Search for the cell housing the specified text and yield its (x, y) center coordinate. 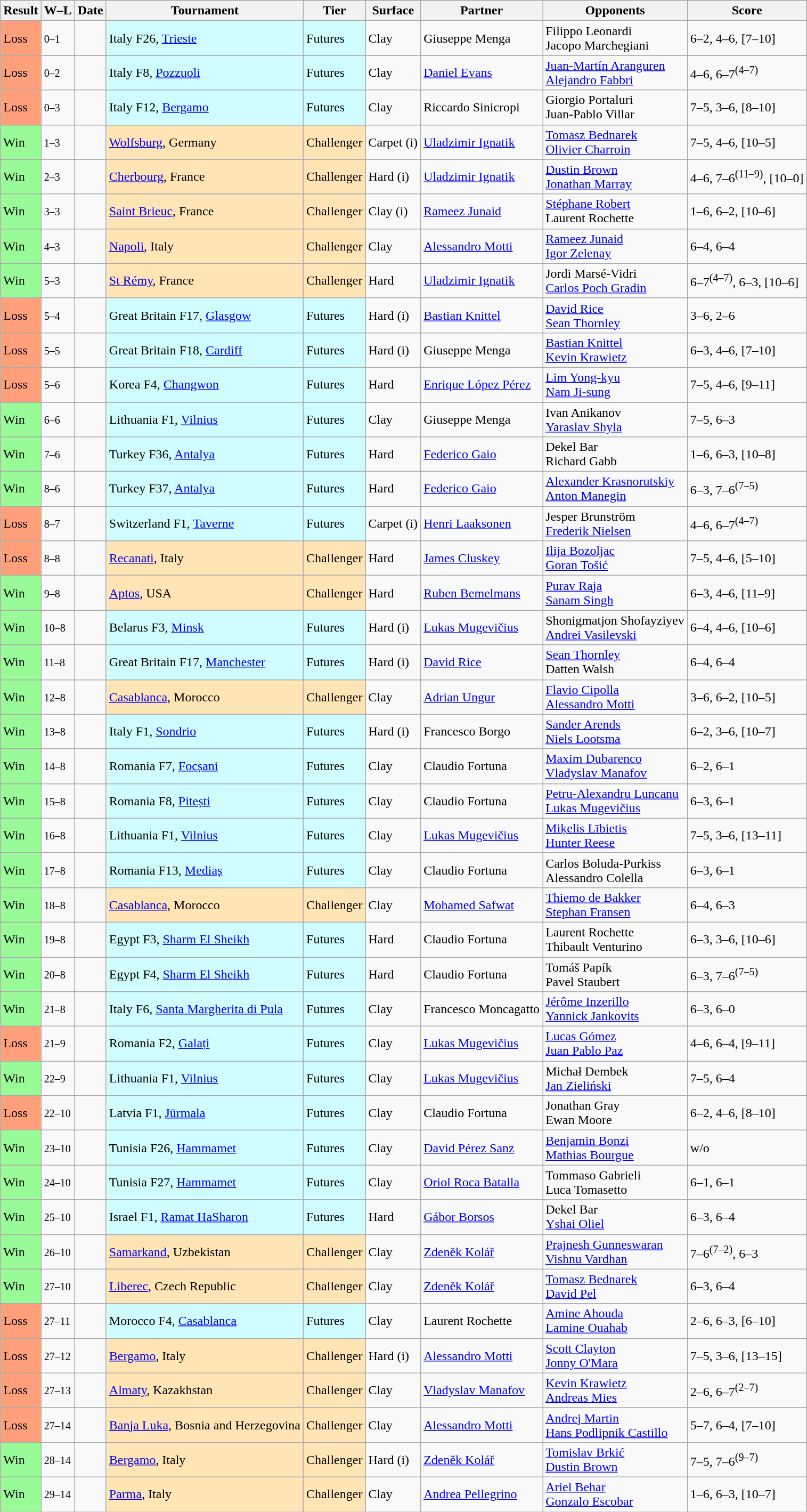
Petru-Alexandru Luncanu Lukas Mugevičius (615, 801)
6–2, 4–6, [8–10] (747, 1113)
Switzerland F1, Taverne (205, 523)
Amine Ahouda Lamine Ouahab (615, 1321)
3–6, 2–6 (747, 316)
15–8 (58, 801)
4–6, 6–4, [9–11] (747, 1044)
Latvia F1, Jūrmala (205, 1113)
Tournament (205, 11)
1–6, 6–3, [10–7] (747, 1494)
Kevin Krawietz Andreas Mies (615, 1390)
Tunisia F26, Hammamet (205, 1148)
Tommaso Gabrieli Luca Tomasetto (615, 1182)
9–8 (58, 593)
7–5, 6–4 (747, 1079)
Romania F2, Galați (205, 1044)
7–5, 4–6, [5–10] (747, 559)
29–14 (58, 1494)
11–8 (58, 662)
Vladyslav Manafov (482, 1390)
6–4, 4–6, [10–6] (747, 628)
Francesco Moncagatto (482, 1009)
6–7(4–7), 6–3, [10–6] (747, 280)
Egypt F4, Sharm El Sheikh (205, 974)
Liberec, Czech Republic (205, 1287)
6–2, 4–6, [7–10] (747, 38)
Jesper Brunström Frederik Nielsen (615, 523)
5–6 (58, 385)
6–3, 6–0 (747, 1009)
5–7, 6–4, [7–10] (747, 1425)
Rameez Junaid (482, 211)
7–5, 4–6, [9–11] (747, 385)
Date (91, 11)
Ruben Bemelmans (482, 593)
Almaty, Kazakhstan (205, 1390)
Tunisia F27, Hammamet (205, 1182)
Dekel Bar Richard Gabb (615, 454)
0–1 (58, 38)
Filippo Leonardi Jacopo Marchegiani (615, 38)
Dustin Brown Jonathan Marray (615, 177)
David Pérez Sanz (482, 1148)
23–10 (58, 1148)
Alexander Krasnorutskiy Anton Manegin (615, 489)
Giorgio Portaluri Juan-Pablo Villar (615, 108)
St Rémy, France (205, 280)
8–8 (58, 559)
19–8 (58, 939)
Morocco F4, Casablanca (205, 1321)
3–3 (58, 211)
Score (747, 11)
Banja Luka, Bosnia and Herzegovina (205, 1425)
Tomislav Brkić Dustin Brown (615, 1459)
8–6 (58, 489)
Great Britain F17, Manchester (205, 662)
Great Britain F18, Cardiff (205, 350)
Israel F1, Ramat HaSharon (205, 1217)
Maxim Dubarenco Vladyslav Manafov (615, 766)
Tomáš Papík Pavel Staubert (615, 974)
Result (21, 11)
2–6, 6–3, [6–10] (747, 1321)
24–10 (58, 1182)
Romania F13, Mediaș (205, 870)
6–3, 4–6, [11–9] (747, 593)
Italy F26, Trieste (205, 38)
Prajnesh Gunneswaran Vishnu Vardhan (615, 1251)
0–3 (58, 108)
Carlos Boluda-Purkiss Alessandro Colella (615, 870)
Enrique López Pérez (482, 385)
Tomasz Bednarek Olivier Charroin (615, 142)
17–8 (58, 870)
Jérôme Inzerillo Yannick Jankovits (615, 1009)
7–6(7–2), 6–3 (747, 1251)
6–3, 3–6, [10–6] (747, 939)
Miķelis Lībietis Hunter Reese (615, 836)
James Cluskey (482, 559)
Stéphane Robert Laurent Rochette (615, 211)
Partner (482, 11)
Opponents (615, 11)
Flavio Cipolla Alessandro Motti (615, 697)
8–7 (58, 523)
22–9 (58, 1079)
Bastian Knittel (482, 316)
1–3 (58, 142)
David Rice (482, 662)
Recanati, Italy (205, 559)
Lucas Gómez Juan Pablo Paz (615, 1044)
Laurent Rochette (482, 1321)
Belarus F3, Minsk (205, 628)
Oriol Roca Batalla (482, 1182)
Sander Arends Niels Lootsma (615, 731)
Great Britain F17, Glasgow (205, 316)
6–6 (58, 419)
w/o (747, 1148)
Juan-Martín Aranguren Alejandro Fabbri (615, 72)
Surface (393, 11)
Turkey F36, Antalya (205, 454)
14–8 (58, 766)
7–5, 6–3 (747, 419)
27–11 (58, 1321)
Saint Brieuc, France (205, 211)
6–3, 4–6, [7–10] (747, 350)
David Rice Sean Thornley (615, 316)
Andrea Pellegrino (482, 1494)
26–10 (58, 1251)
12–8 (58, 697)
Scott Clayton Jonny O'Mara (615, 1356)
6–2, 3–6, [10–7] (747, 731)
Henri Laaksonen (482, 523)
Laurent Rochette Thibault Venturino (615, 939)
Clay (i) (393, 211)
13–8 (58, 731)
5–5 (58, 350)
Napoli, Italy (205, 246)
22–10 (58, 1113)
Francesco Borgo (482, 731)
Ilija Bozoljac Goran Tošić (615, 559)
Bastian Knittel Kevin Krawietz (615, 350)
1–6, 6–3, [10–8] (747, 454)
Parma, Italy (205, 1494)
Daniel Evans (482, 72)
10–8 (58, 628)
6–4, 6–3 (747, 905)
Jordi Marsé-Vidri Carlos Poch Gradin (615, 280)
Purav Raja Sanam Singh (615, 593)
7–6 (58, 454)
Wolfsburg, Germany (205, 142)
Ariel Behar Gonzalo Escobar (615, 1494)
7–5, 4–6, [10–5] (747, 142)
Romania F7, Focșani (205, 766)
Mohamed Safwat (482, 905)
21–9 (58, 1044)
7–5, 3–6, [8–10] (747, 108)
Lim Yong-kyu Nam Ji-sung (615, 385)
16–8 (58, 836)
Italy F8, Pozzuoli (205, 72)
27–13 (58, 1390)
Thiemo de Bakker Stephan Fransen (615, 905)
Michał Dembek Jan Zieliński (615, 1079)
5–3 (58, 280)
2–6, 6–7(2–7) (747, 1390)
Korea F4, Changwon (205, 385)
Samarkand, Uzbekistan (205, 1251)
7–5, 3–6, [13–15] (747, 1356)
Andrej Martin Hans Podlipnik Castillo (615, 1425)
Adrian Ungur (482, 697)
Shonigmatjon Shofayziyev Andrei Vasilevski (615, 628)
2–3 (58, 177)
27–12 (58, 1356)
Sean Thornley Datten Walsh (615, 662)
Ivan Anikanov Yaraslav Shyla (615, 419)
20–8 (58, 974)
18–8 (58, 905)
Italy F1, Sondrio (205, 731)
Italy F6, Santa Margherita di Pula (205, 1009)
Jonathan Gray Ewan Moore (615, 1113)
6–1, 6–1 (747, 1182)
Rameez Junaid Igor Zelenay (615, 246)
W–L (58, 11)
Tier (335, 11)
28–14 (58, 1459)
1–6, 6–2, [10–6] (747, 211)
Turkey F37, Antalya (205, 489)
Cherbourg, France (205, 177)
3–6, 6–2, [10–5] (747, 697)
Benjamin Bonzi Mathias Bourgue (615, 1148)
4–6, 7–6(11–9), [10–0] (747, 177)
Aptos, USA (205, 593)
Dekel Bar Yshai Oliel (615, 1217)
0–2 (58, 72)
21–8 (58, 1009)
Tomasz Bednarek David Pel (615, 1287)
Italy F12, Bergamo (205, 108)
Romania F8, Pitești (205, 801)
7–5, 7–6(9–7) (747, 1459)
5–4 (58, 316)
6–2, 6–1 (747, 766)
Egypt F3, Sharm El Sheikh (205, 939)
27–10 (58, 1287)
7–5, 3–6, [13–11] (747, 836)
Riccardo Sinicropi (482, 108)
4–3 (58, 246)
Gábor Borsos (482, 1217)
25–10 (58, 1217)
27–14 (58, 1425)
